Search for the cell housing the specified text and yield its [x, y] center coordinate. 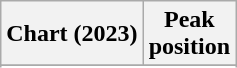
Peakposition [189, 34]
Chart (2023) [72, 34]
